Locate the cell with the specified text and output its (x, y) center coordinate. 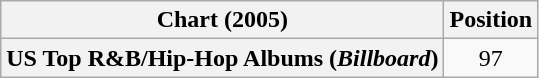
Position (491, 20)
97 (491, 58)
Chart (2005) (222, 20)
US Top R&B/Hip-Hop Albums (Billboard) (222, 58)
